Return the (X, Y) coordinate for the center point of the cell that contains the specified text.  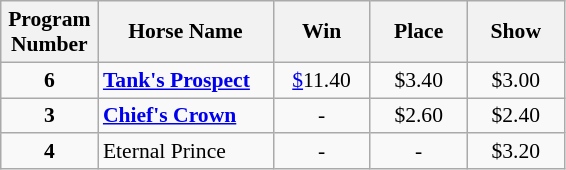
$11.40 (322, 80)
$3.00 (516, 80)
Chief's Crown (186, 116)
$2.40 (516, 116)
$2.60 (418, 116)
Eternal Prince (186, 152)
$3.40 (418, 80)
$3.20 (516, 152)
3 (50, 116)
Horse Name (186, 32)
Place (418, 32)
Win (322, 32)
Program Number (50, 32)
Show (516, 32)
4 (50, 152)
Tank's Prospect (186, 80)
6 (50, 80)
